Locate the cell with the specified text and output its [x, y] center coordinate. 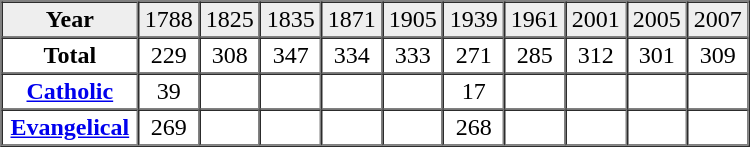
268 [474, 128]
229 [168, 56]
309 [718, 56]
1788 [168, 20]
347 [290, 56]
1825 [230, 20]
312 [596, 56]
39 [168, 92]
1835 [290, 20]
Total [70, 56]
334 [352, 56]
2005 [656, 20]
285 [534, 56]
Evangelical [70, 128]
2001 [596, 20]
271 [474, 56]
1871 [352, 20]
Catholic [70, 92]
1961 [534, 20]
1939 [474, 20]
308 [230, 56]
1905 [412, 20]
333 [412, 56]
Year [70, 20]
301 [656, 56]
17 [474, 92]
269 [168, 128]
2007 [718, 20]
